For the text-containing cell, return its midpoint in [X, Y] coordinate format. 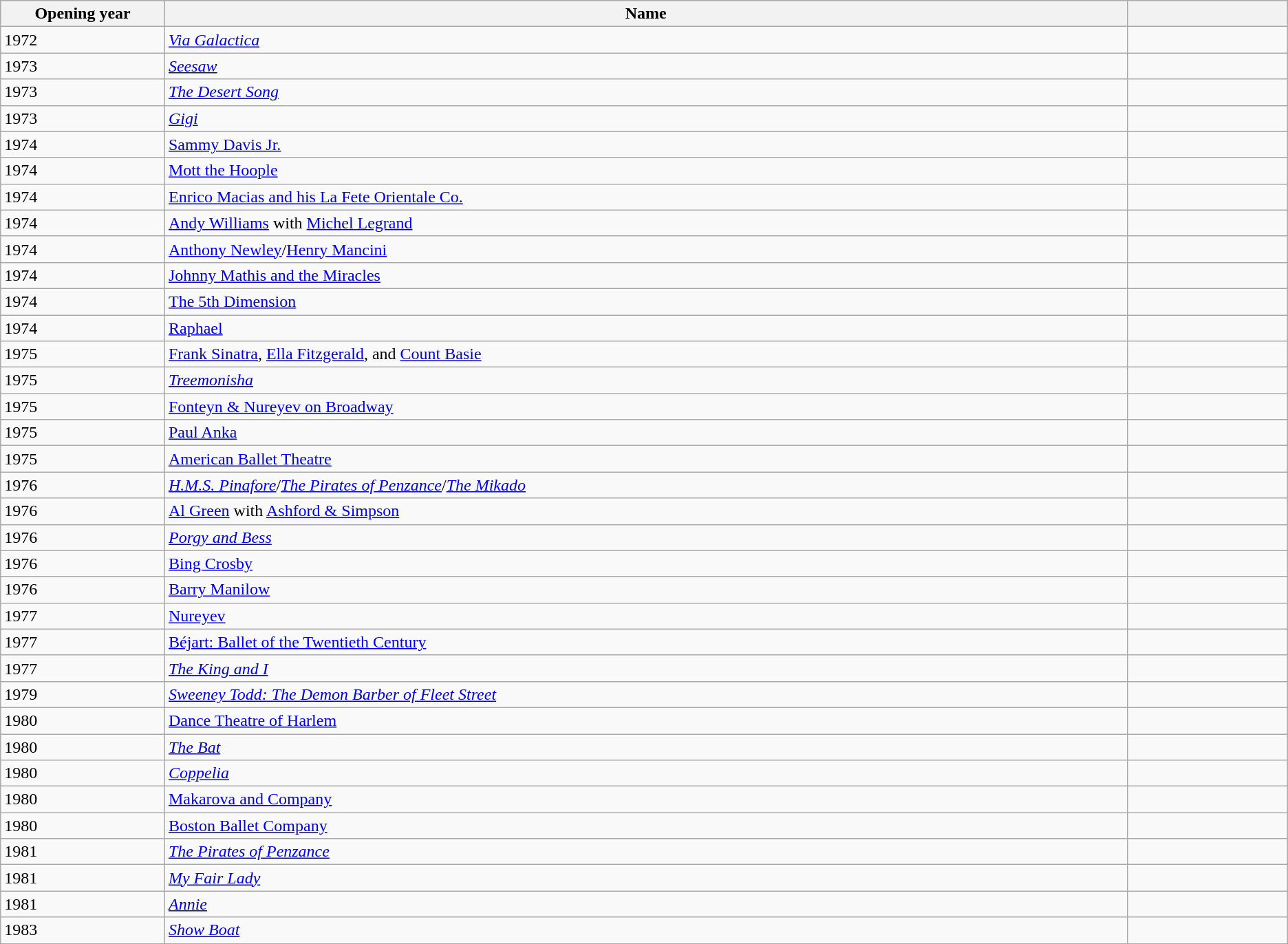
Paul Anka [645, 433]
Frank Sinatra, Ella Fitzgerald, and Count Basie [645, 354]
Sammy Davis Jr. [645, 144]
Treemonisha [645, 380]
Al Green with Ashford & Simpson [645, 511]
The King and I [645, 668]
American Ballet Theatre [645, 459]
The Bat [645, 747]
1979 [83, 694]
Show Boat [645, 930]
Andy Williams with Michel Legrand [645, 223]
The Desert Song [645, 92]
Nureyev [645, 616]
Porgy and Bess [645, 537]
My Fair Lady [645, 878]
Johnny Mathis and the Miracles [645, 275]
Annie [645, 904]
Enrico Macias and his La Fete Orientale Co. [645, 197]
Gigi [645, 118]
The Pirates of Penzance [645, 852]
Fonteyn & Nureyev on Broadway [645, 407]
Béjart: Ballet of the Twentieth Century [645, 642]
H.M.S. Pinafore/The Pirates of Penzance/The Mikado [645, 485]
Barry Manilow [645, 590]
The 5th Dimension [645, 301]
1983 [83, 930]
Dance Theatre of Harlem [645, 720]
Bing Crosby [645, 564]
1972 [83, 40]
Seesaw [645, 66]
Name [645, 14]
Raphael [645, 328]
Boston Ballet Company [645, 826]
Opening year [83, 14]
Anthony Newley/Henry Mancini [645, 249]
Mott the Hoople [645, 171]
Sweeney Todd: The Demon Barber of Fleet Street [645, 694]
Via Galactica [645, 40]
Coppelia [645, 773]
Makarova and Company [645, 800]
